Determine the (x, y) coordinate at the center of the cell enclosing the given text.  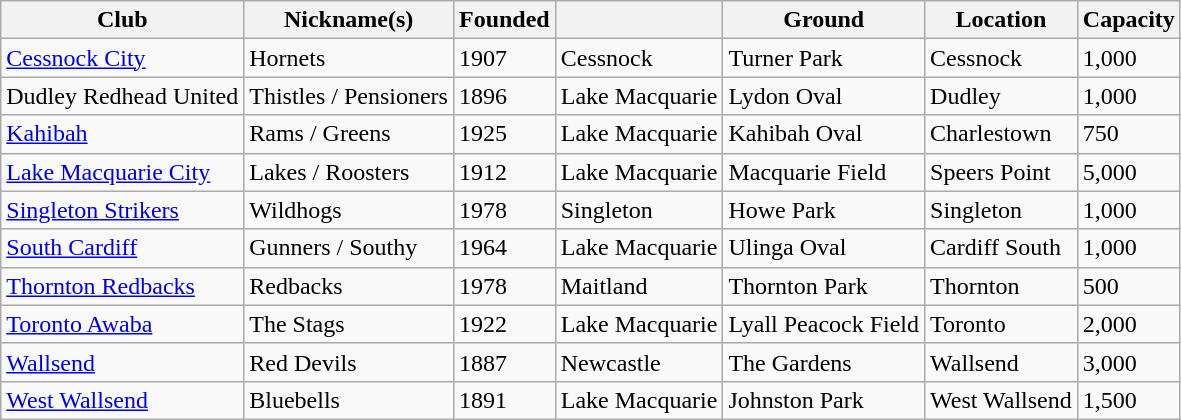
Kahibah Oval (824, 134)
1896 (504, 96)
Speers Point (1002, 172)
Location (1002, 20)
Hornets (349, 58)
Howe Park (824, 210)
Toronto (1002, 324)
500 (1128, 286)
Lakes / Roosters (349, 172)
Macquarie Field (824, 172)
Lydon Oval (824, 96)
Lake Macquarie City (122, 172)
1964 (504, 248)
Ground (824, 20)
1925 (504, 134)
Rams / Greens (349, 134)
Ulinga Oval (824, 248)
1,500 (1128, 400)
Nickname(s) (349, 20)
Capacity (1128, 20)
750 (1128, 134)
Singleton Strikers (122, 210)
Redbacks (349, 286)
Turner Park (824, 58)
Cessnock City (122, 58)
1907 (504, 58)
Charlestown (1002, 134)
Cardiff South (1002, 248)
Club (122, 20)
Maitland (639, 286)
Red Devils (349, 362)
South Cardiff (122, 248)
1912 (504, 172)
Wildhogs (349, 210)
The Stags (349, 324)
Thornton (1002, 286)
Bluebells (349, 400)
3,000 (1128, 362)
Thistles / Pensioners (349, 96)
Toronto Awaba (122, 324)
Dudley (1002, 96)
The Gardens (824, 362)
Dudley Redhead United (122, 96)
5,000 (1128, 172)
1891 (504, 400)
1922 (504, 324)
Founded (504, 20)
Kahibah (122, 134)
Newcastle (639, 362)
Thornton Park (824, 286)
Thornton Redbacks (122, 286)
Lyall Peacock Field (824, 324)
Gunners / Southy (349, 248)
Johnston Park (824, 400)
1887 (504, 362)
2,000 (1128, 324)
